For the text-containing cell, return its midpoint in [X, Y] coordinate format. 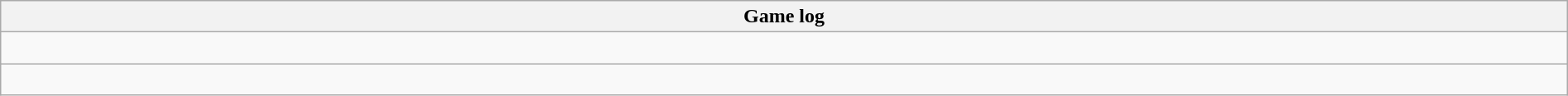
Game log [784, 17]
